Locate the cell with the specified text and output its [X, Y] center coordinate. 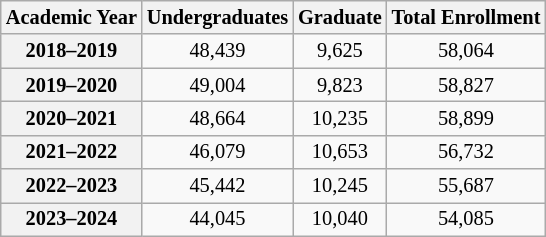
48,664 [218, 119]
10,653 [340, 152]
48,439 [218, 51]
58,827 [466, 85]
2023–2024 [72, 220]
54,085 [466, 220]
Undergraduates [218, 18]
2020–2021 [72, 119]
55,687 [466, 186]
49,004 [218, 85]
2019–2020 [72, 85]
2021–2022 [72, 152]
9,823 [340, 85]
45,442 [218, 186]
58,064 [466, 51]
56,732 [466, 152]
Academic Year [72, 18]
44,045 [218, 220]
Total Enrollment [466, 18]
46,079 [218, 152]
2018–2019 [72, 51]
10,235 [340, 119]
10,040 [340, 220]
10,245 [340, 186]
Graduate [340, 18]
58,899 [466, 119]
2022–2023 [72, 186]
9,625 [340, 51]
